Search for the cell housing the specified text and yield its (x, y) center coordinate. 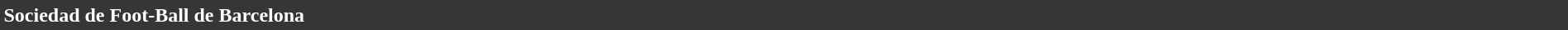
Sociedad de Foot-Ball de Barcelona (784, 15)
